Find where the given text appears and provide that cell's center as (x, y) coordinate. 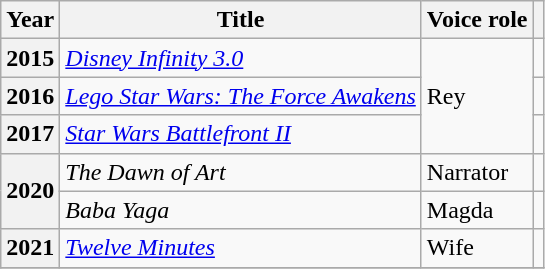
Narrator (477, 172)
Title (241, 20)
Lego Star Wars: The Force Awakens (241, 96)
2021 (30, 248)
Voice role (477, 20)
2017 (30, 134)
Magda (477, 210)
Disney Infinity 3.0 (241, 58)
Wife (477, 248)
2020 (30, 191)
2016 (30, 96)
Rey (477, 96)
Star Wars Battlefront II (241, 134)
Baba Yaga (241, 210)
The Dawn of Art (241, 172)
Year (30, 20)
Twelve Minutes (241, 248)
2015 (30, 58)
